Return [x, y] of the center of cell containing provided text 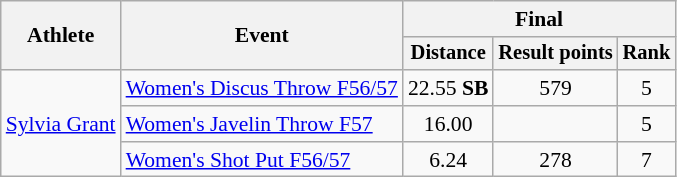
Sylvia Grant [61, 124]
22.55 SB [448, 88]
Event [262, 36]
Final [539, 19]
Distance [448, 54]
Women's Discus Throw F56/57 [262, 88]
579 [555, 88]
Women's Javelin Throw F57 [262, 124]
Rank [647, 54]
Athlete [61, 36]
Result points [555, 54]
16.00 [448, 124]
